Capture the cell that displays the provided text and extract its [x, y] central coordinate. 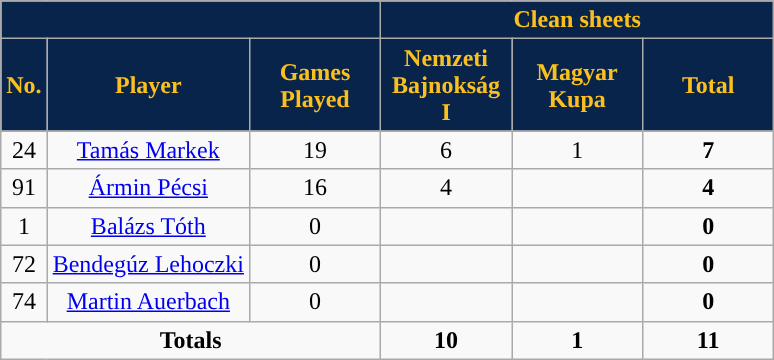
11 [708, 340]
Magyar Kupa [578, 85]
Ármin Pécsi [148, 188]
Games Played [314, 85]
Tamás Markek [148, 150]
74 [24, 302]
Player [148, 85]
Totals [191, 340]
7 [708, 150]
24 [24, 150]
10 [446, 340]
19 [314, 150]
Balázs Tóth [148, 226]
Bendegúz Lehoczki [148, 264]
16 [314, 188]
Clean sheets [578, 20]
Martin Auerbach [148, 302]
6 [446, 150]
Nemzeti Bajnokság I [446, 85]
No. [24, 85]
72 [24, 264]
91 [24, 188]
Total [708, 85]
